Locate the cell with the specified text and output its (x, y) center coordinate. 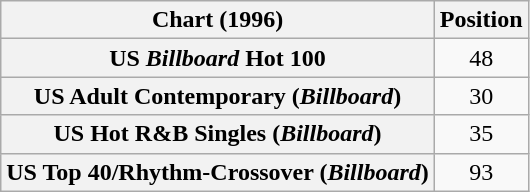
30 (481, 96)
US Billboard Hot 100 (218, 58)
US Top 40/Rhythm-Crossover (Billboard) (218, 172)
35 (481, 134)
93 (481, 172)
Position (481, 20)
US Hot R&B Singles (Billboard) (218, 134)
US Adult Contemporary (Billboard) (218, 96)
48 (481, 58)
Chart (1996) (218, 20)
